Identify which cell holds the provided text, then report its [x, y] central coordinate. 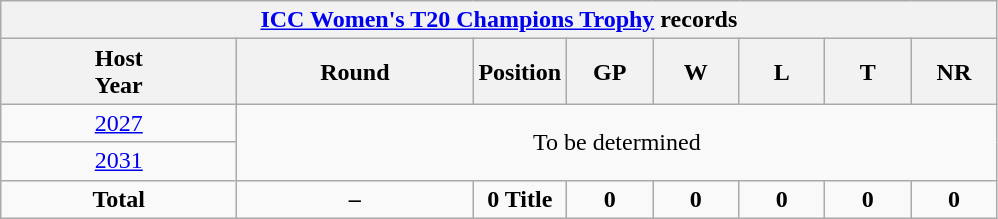
Total [119, 199]
2031 [119, 161]
0 Title [520, 199]
HostYear [119, 72]
T [868, 72]
To be determined [617, 142]
2027 [119, 123]
Round [355, 72]
GP [610, 72]
L [782, 72]
– [355, 199]
ICC Women's T20 Champions Trophy records [499, 20]
W [696, 72]
Position [520, 72]
NR [954, 72]
